Output the [x, y] coordinate of the center of the cell containing the given text.  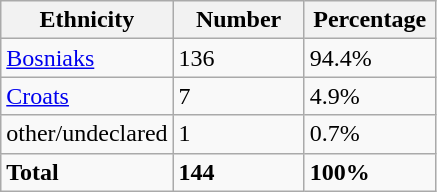
136 [238, 58]
other/undeclared [87, 134]
4.9% [370, 96]
1 [238, 134]
100% [370, 172]
Number [238, 20]
94.4% [370, 58]
Bosniaks [87, 58]
7 [238, 96]
Ethnicity [87, 20]
Total [87, 172]
144 [238, 172]
Percentage [370, 20]
Croats [87, 96]
0.7% [370, 134]
